Identify which cell holds the provided text, then report its (x, y) central coordinate. 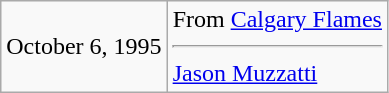
October 6, 1995 (84, 47)
From Calgary FlamesJason Muzzatti (277, 47)
